Provide the [x, y] coordinate of the cell's center where the given text is located.  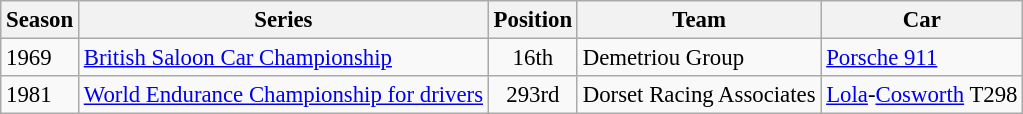
Demetriou Group [698, 58]
World Endurance Championship for drivers [283, 95]
Car [922, 20]
Lola-Cosworth T298 [922, 95]
16th [532, 58]
1981 [40, 95]
293rd [532, 95]
Position [532, 20]
Team [698, 20]
Season [40, 20]
Series [283, 20]
1969 [40, 58]
British Saloon Car Championship [283, 58]
Dorset Racing Associates [698, 95]
Porsche 911 [922, 58]
